Identify which cell holds the provided text, then report its (x, y) central coordinate. 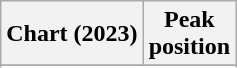
Chart (2023) (72, 34)
Peakposition (189, 34)
